Locate the cell with the specified text and output its [X, Y] center coordinate. 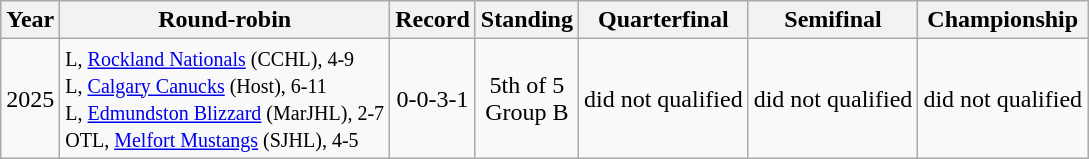
5th of 5 Group B [526, 98]
Standing [526, 20]
Round-robin [225, 20]
Year [30, 20]
Record [433, 20]
Quarterfinal [663, 20]
2025 [30, 98]
0-0-3-1 [433, 98]
Semifinal [833, 20]
L, Rockland Nationals (CCHL), 4-9L, Calgary Canucks (Host), 6-11L, Edmundston Blizzard (MarJHL), 2-7OTL, Melfort Mustangs (SJHL), 4-5 [225, 98]
Championship [1003, 20]
